Provide the [x, y] coordinate of the cell's center where the given text is located.  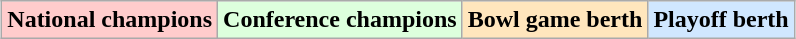
Bowl game berth [555, 20]
Playoff berth [721, 20]
Conference champions [340, 20]
National champions [110, 20]
